For the text-containing cell, return its midpoint in [X, Y] coordinate format. 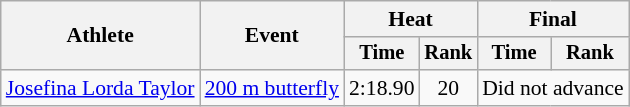
Josefina Lorda Taylor [100, 88]
Did not advance [553, 88]
Event [272, 36]
200 m butterfly [272, 88]
Athlete [100, 36]
2:18.90 [382, 88]
20 [449, 88]
Heat [410, 19]
Final [553, 19]
